Detect which cell encompasses the target text, then output its (X, Y) center coordinate. 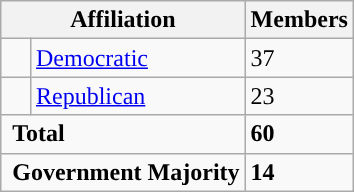
23 (299, 96)
37 (299, 58)
Affiliation (123, 20)
Republican (138, 96)
Total (123, 134)
Members (299, 20)
14 (299, 172)
Government Majority (123, 172)
60 (299, 134)
Democratic (138, 58)
